Extract the (X, Y) coordinate from the center of the cell holding the provided text.  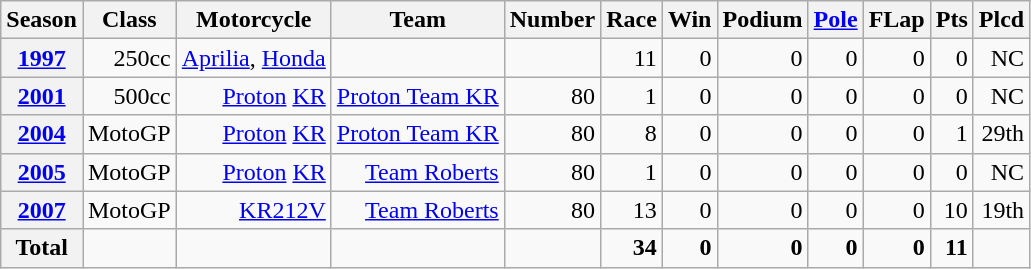
FLap (896, 20)
Motorcycle (254, 20)
Season (42, 20)
10 (952, 210)
2004 (42, 134)
Aprilia, Honda (254, 58)
2005 (42, 172)
Team (418, 20)
34 (632, 248)
250cc (129, 58)
Number (552, 20)
13 (632, 210)
500cc (129, 96)
Class (129, 20)
Win (690, 20)
2007 (42, 210)
KR212V (254, 210)
Race (632, 20)
Podium (762, 20)
1997 (42, 58)
29th (1001, 134)
19th (1001, 210)
8 (632, 134)
Pts (952, 20)
Total (42, 248)
Plcd (1001, 20)
2001 (42, 96)
Pole (836, 20)
